Provide the [X, Y] coordinate of the cell's center where the given text is located.  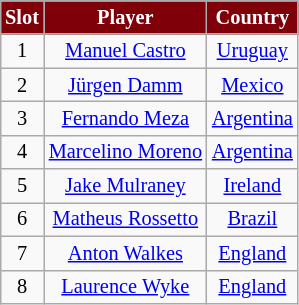
7 [22, 253]
8 [22, 287]
4 [22, 152]
6 [22, 219]
Slot [22, 17]
Mexico [252, 85]
Brazil [252, 219]
Manuel Castro [126, 51]
Player [126, 17]
Jake Mulraney [126, 186]
1 [22, 51]
5 [22, 186]
Uruguay [252, 51]
Marcelino Moreno [126, 152]
3 [22, 118]
Country [252, 17]
Ireland [252, 186]
Matheus Rossetto [126, 219]
Jürgen Damm [126, 85]
Anton Walkes [126, 253]
2 [22, 85]
Fernando Meza [126, 118]
Laurence Wyke [126, 287]
